Identify which cell holds the provided text, then report its (X, Y) central coordinate. 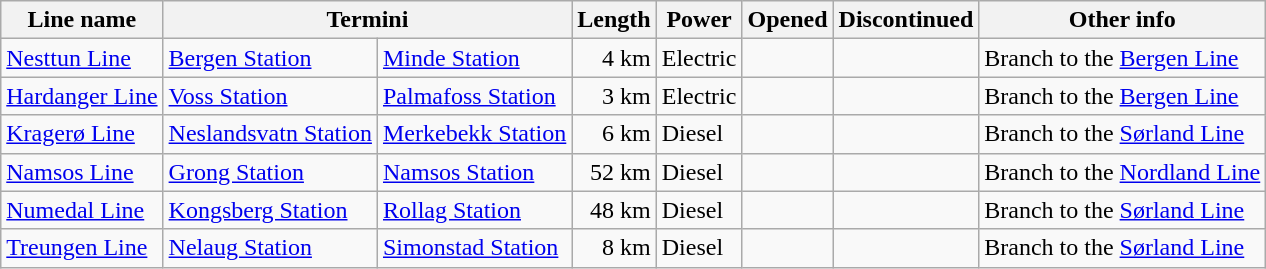
Nesttun Line (82, 58)
Branch to the Nordland Line (1122, 172)
Length (614, 20)
Numedal Line (82, 210)
3 km (614, 96)
Treungen Line (82, 248)
Namsos Line (82, 172)
Other info (1122, 20)
Rollag Station (474, 210)
4 km (614, 58)
Bergen Station (270, 58)
Neslandsvatn Station (270, 134)
Voss Station (270, 96)
Hardanger Line (82, 96)
Nelaug Station (270, 248)
Discontinued (906, 20)
8 km (614, 248)
6 km (614, 134)
Minde Station (474, 58)
Termini (368, 20)
Namsos Station (474, 172)
52 km (614, 172)
Kongsberg Station (270, 210)
Line name (82, 20)
48 km (614, 210)
Grong Station (270, 172)
Palmafoss Station (474, 96)
Power (699, 20)
Opened (788, 20)
Simonstad Station (474, 248)
Merkebekk Station (474, 134)
Kragerø Line (82, 134)
